Scan for the cell matching the given text and deliver its (X, Y) coordinate at center. 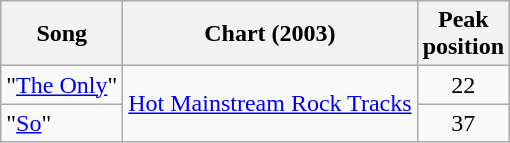
37 (463, 123)
Peakposition (463, 34)
Song (62, 34)
Chart (2003) (270, 34)
"The Only" (62, 85)
22 (463, 85)
Hot Mainstream Rock Tracks (270, 104)
"So" (62, 123)
